Find where the given text appears and provide that cell's center as (X, Y) coordinate. 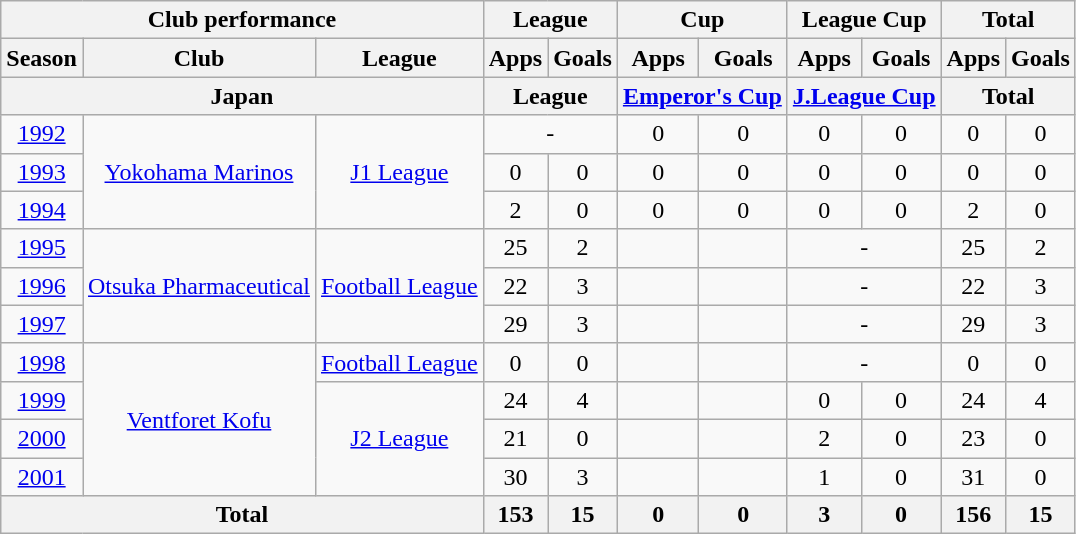
1 (824, 477)
30 (515, 477)
J1 League (399, 172)
J.League Cup (864, 96)
31 (973, 477)
Club performance (242, 20)
1999 (42, 400)
2000 (42, 438)
1995 (42, 248)
Cup (702, 20)
Japan (242, 96)
156 (973, 515)
1996 (42, 286)
Club (198, 58)
1992 (42, 134)
Otsuka Pharmaceutical (198, 286)
Emperor's Cup (702, 96)
J2 League (399, 438)
21 (515, 438)
Season (42, 58)
Ventforet Kofu (198, 419)
League Cup (864, 20)
153 (515, 515)
23 (973, 438)
1997 (42, 324)
1994 (42, 210)
2001 (42, 477)
Yokohama Marinos (198, 172)
1998 (42, 362)
1993 (42, 172)
